Capture the cell that displays the provided text and extract its (x, y) central coordinate. 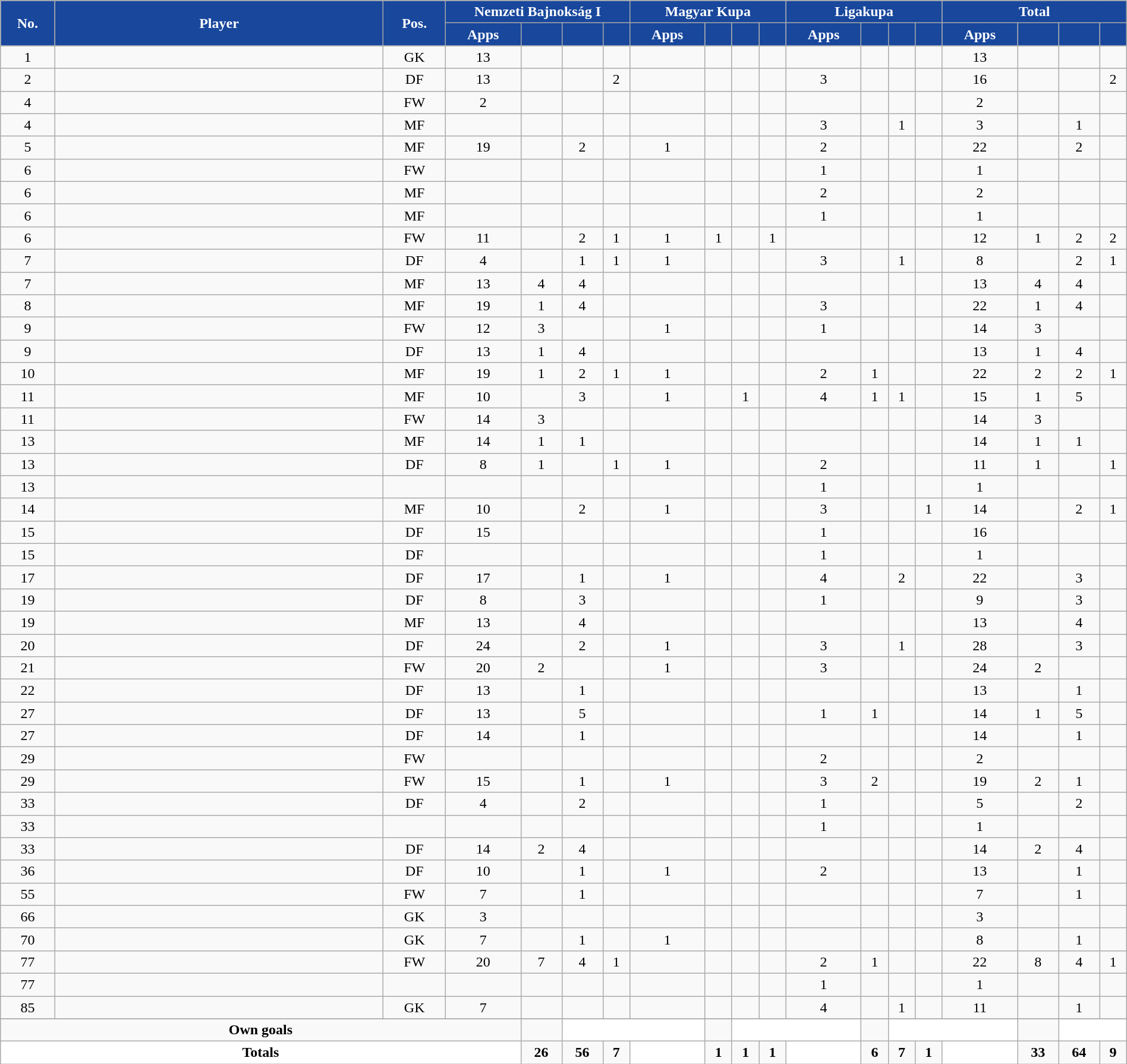
Own goals (260, 1030)
Pos. (414, 23)
28 (980, 645)
36 (27, 871)
Nemzeti Bajnokság I (537, 12)
Magyar Kupa (707, 12)
Player (219, 23)
70 (27, 939)
85 (27, 1008)
Total (1034, 12)
Ligakupa (864, 12)
21 (27, 668)
56 (583, 1053)
64 (1079, 1053)
55 (27, 894)
No. (27, 23)
26 (541, 1053)
Totals (260, 1053)
66 (27, 917)
